Provide the [X, Y] coordinate of the cell's center where the given text is located.  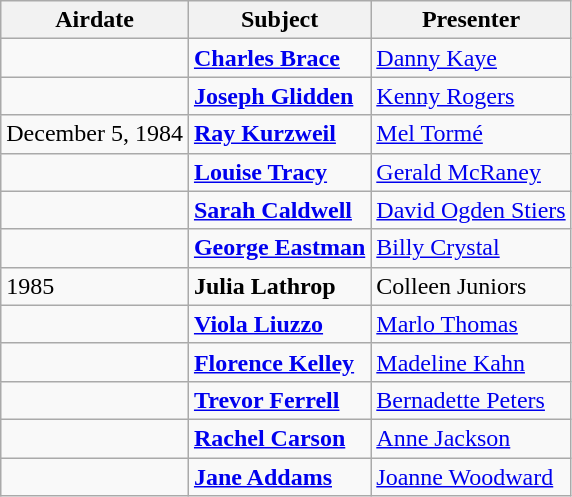
Gerald McRaney [471, 172]
Mel Tormé [471, 134]
Bernadette Peters [471, 400]
Colleen Juniors [471, 286]
Subject [279, 20]
Jane Addams [279, 477]
Sarah Caldwell [279, 210]
Joseph Glidden [279, 96]
Rachel Carson [279, 438]
Anne Jackson [471, 438]
George Eastman [279, 248]
December 5, 1984 [95, 134]
Ray Kurzweil [279, 134]
Florence Kelley [279, 362]
Kenny Rogers [471, 96]
Joanne Woodward [471, 477]
David Ogden Stiers [471, 210]
Airdate [95, 20]
Charles Brace [279, 58]
Presenter [471, 20]
Madeline Kahn [471, 362]
1985 [95, 286]
Billy Crystal [471, 248]
Viola Liuzzo [279, 324]
Marlo Thomas [471, 324]
Louise Tracy [279, 172]
Trevor Ferrell [279, 400]
Danny Kaye [471, 58]
Julia Lathrop [279, 286]
